Identify which cell holds the provided text, then report its [x, y] central coordinate. 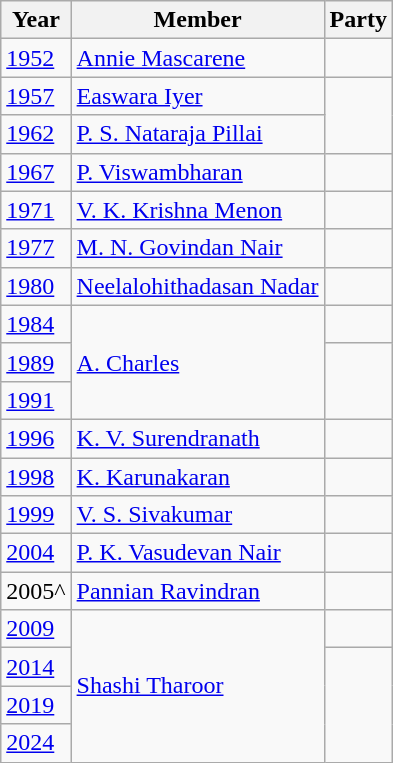
P. Viswambharan [198, 172]
2014 [36, 667]
2019 [36, 705]
2005^ [36, 591]
1998 [36, 477]
1967 [36, 172]
1977 [36, 248]
Neelalohithadasan Nadar [198, 286]
Annie Mascarene [198, 58]
1952 [36, 58]
1984 [36, 324]
P. K. Vasudevan Nair [198, 553]
Pannian Ravindran [198, 591]
2024 [36, 743]
P. S. Nataraja Pillai [198, 134]
1957 [36, 96]
Easwara Iyer [198, 96]
M. N. Govindan Nair [198, 248]
1980 [36, 286]
1962 [36, 134]
V. K. Krishna Menon [198, 210]
V. S. Sivakumar [198, 515]
1991 [36, 400]
1996 [36, 438]
Member [198, 20]
2009 [36, 629]
Year [36, 20]
1971 [36, 210]
1989 [36, 362]
Shashi Tharoor [198, 686]
K. Karunakaran [198, 477]
1999 [36, 515]
2004 [36, 553]
K. V. Surendranath [198, 438]
Party [358, 20]
A. Charles [198, 362]
